Provide the [x, y] coordinate of the cell's center where the given text is located.  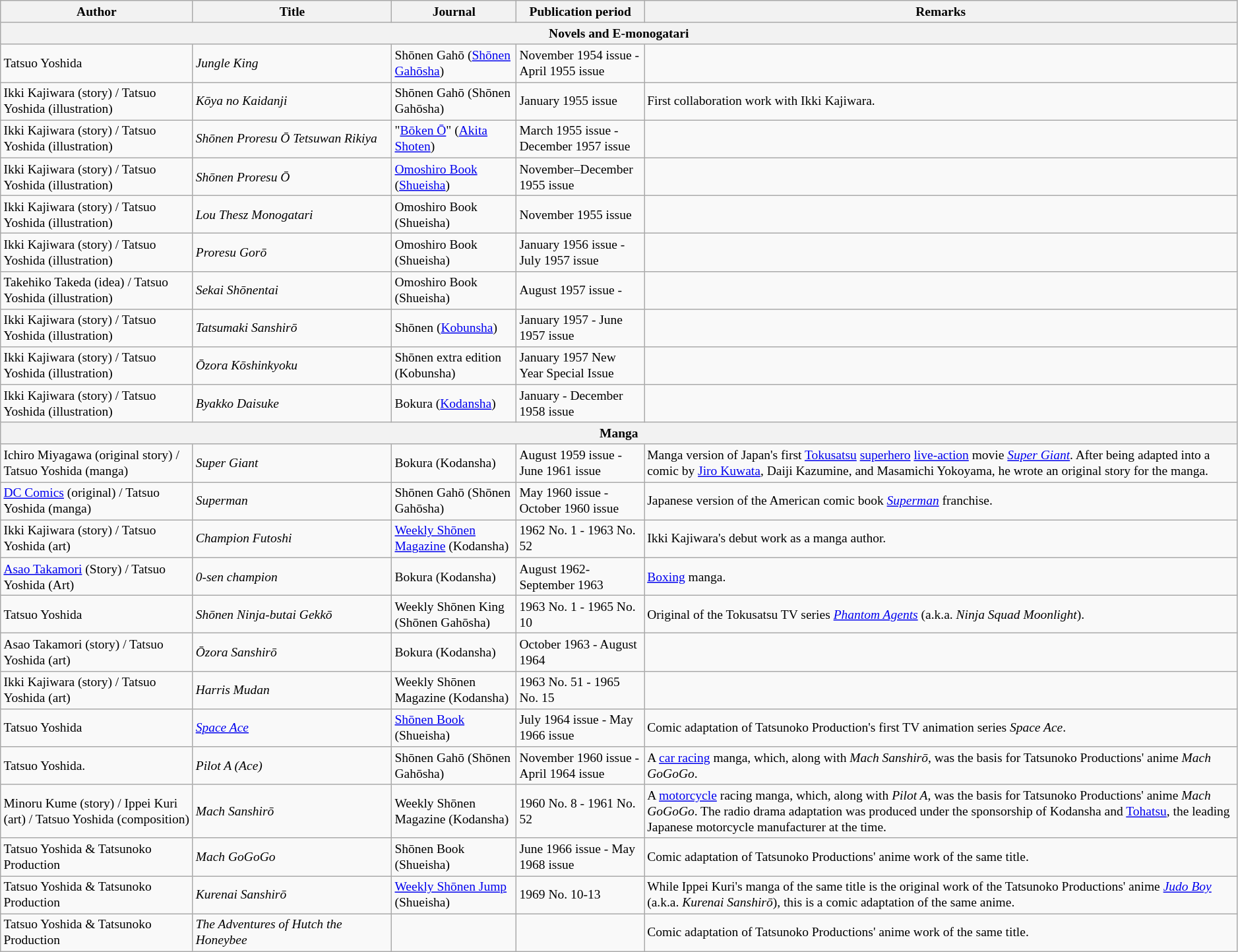
Boxing manga. [941, 577]
The Adventures of Hutch the Honeybee [292, 933]
January 1957 New Year Special Issue [580, 365]
January 1957 - June 1957 issue [580, 327]
Ichiro Miyagawa (original story) / Tatsuo Yoshida (manga) [96, 463]
Kōya no Kaidanji [292, 102]
October 1963 - August 1964 [580, 652]
Shōnen Ninja-butai Gekkō [292, 615]
Superman [292, 501]
Ikki Kajiwara's debut work as a manga author. [941, 538]
1962 No. 1 - 1963 No. 52 [580, 538]
Sekai Shōnentai [292, 290]
Shōnen Proresu Ō [292, 177]
Journal [454, 12]
Jungle King [292, 63]
1963 No. 51 - 1965 No. 15 [580, 690]
0-sen champion [292, 577]
Mach Sanshirō [292, 811]
May 1960 issue - October 1960 issue [580, 501]
1960 No. 8 - 1961 No. 52 [580, 811]
1963 No. 1 - 1965 No. 10 [580, 615]
Space Ace [292, 727]
First collaboration work with Ikki Kajiwara. [941, 102]
Shōnen extra edition (Kobunsha) [454, 365]
November–December 1955 issue [580, 177]
Pilot A (Ace) [292, 765]
Champion Futoshi [292, 538]
Asao Takamori (Story) / Tatsuo Yoshida (Art) [96, 577]
August 1962-September 1963 [580, 577]
Super Giant [292, 463]
Weekly Shōnen Jump (Shueisha) [454, 895]
Publication period [580, 12]
Shōnen Proresu Ō Tetsuwan Rikiya [292, 139]
"Bōken Ō" (Akita Shoten) [454, 139]
Original of the Tokusatsu TV series Phantom Agents (a.k.a. Ninja Squad Moonlight). [941, 615]
Tatsumaki Sanshirō [292, 327]
Mach GoGoGo [292, 856]
November 1960 issue - April 1964 issue [580, 765]
Japanese version of the American comic book Superman franchise. [941, 501]
Novels and E-monogatari [619, 33]
Kurenai Sanshirō [292, 895]
January - December 1958 issue [580, 404]
Lou Thesz Monogatari [292, 214]
November 1954 issue - April 1955 issue [580, 63]
DC Comics (original) / Tatsuo Yoshida (manga) [96, 501]
June 1966 issue - May 1968 issue [580, 856]
1969 No. 10-13 [580, 895]
Ōzora Sanshirō [292, 652]
Comic adaptation of Tatsunoko Production's first TV animation series Space Ace. [941, 727]
Remarks [941, 12]
Tatsuo Yoshida. [96, 765]
November 1955 issue [580, 214]
Harris Mudan [292, 690]
January 1955 issue [580, 102]
August 1957 issue - [580, 290]
August 1959 issue - June 1961 issue [580, 463]
Weekly Shōnen King (Shōnen Gahōsha) [454, 615]
Ōzora Kōshinkyoku [292, 365]
Asao Takamori (story) / Tatsuo Yoshida (art) [96, 652]
Shōnen (Kobunsha) [454, 327]
Title [292, 12]
March 1955 issue - December 1957 issue [580, 139]
A car racing manga, which, along with Mach Sanshirō, was the basis for Tatsunoko Productions' anime Mach GoGoGo. [941, 765]
Takehiko Takeda (idea) / Tatsuo Yoshida (illustration) [96, 290]
July 1964 issue - May 1966 issue [580, 727]
Minoru Kume (story) / Ippei Kuri (art) / Tatsuo Yoshida (composition) [96, 811]
January 1956 issue - July 1957 issue [580, 252]
Byakko Daisuke [292, 404]
Manga [619, 433]
Author [96, 12]
Proresu Gorō [292, 252]
